Search for the cell housing the specified text and yield its (X, Y) center coordinate. 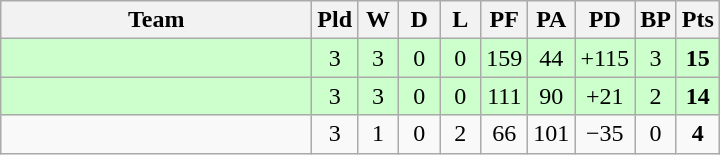
PA (552, 20)
PD (605, 20)
90 (552, 96)
+21 (605, 96)
BP (656, 20)
14 (698, 96)
44 (552, 58)
Pld (335, 20)
4 (698, 134)
66 (504, 134)
D (420, 20)
L (460, 20)
−35 (605, 134)
15 (698, 58)
101 (552, 134)
111 (504, 96)
PF (504, 20)
Team (156, 20)
Pts (698, 20)
W (378, 20)
159 (504, 58)
+115 (605, 58)
1 (378, 134)
